Identify which cell holds the provided text, then report its (x, y) central coordinate. 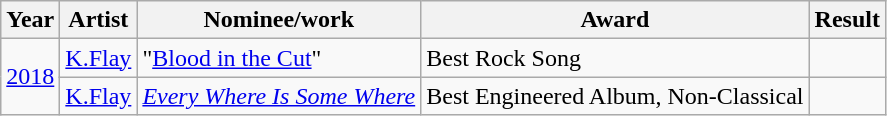
Nominee/work (279, 20)
2018 (30, 77)
"Blood in the Cut" (279, 58)
Best Rock Song (615, 58)
Award (615, 20)
Best Engineered Album, Non-Classical (615, 96)
Result (847, 20)
Artist (98, 20)
Year (30, 20)
Every Where Is Some Where (279, 96)
